Provide the [x, y] coordinate of the cell's center where the given text is located.  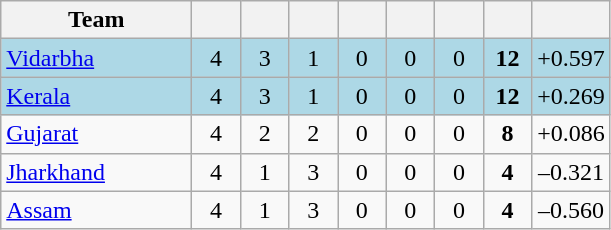
Gujarat [96, 134]
Team [96, 20]
+0.597 [572, 58]
Jharkhand [96, 172]
–0.560 [572, 210]
Assam [96, 210]
–0.321 [572, 172]
Kerala [96, 96]
Vidarbha [96, 58]
+0.086 [572, 134]
+0.269 [572, 96]
8 [508, 134]
